Search for the cell housing the specified text and yield its (x, y) center coordinate. 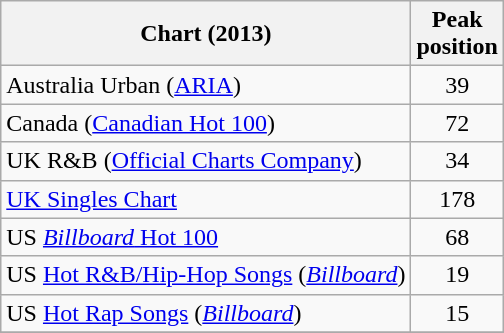
US Hot R&B/Hip-Hop Songs (Billboard) (206, 275)
UK Singles Chart (206, 199)
US Hot Rap Songs (Billboard) (206, 313)
UK R&B (Official Charts Company) (206, 161)
Canada (Canadian Hot 100) (206, 123)
19 (457, 275)
39 (457, 85)
34 (457, 161)
15 (457, 313)
178 (457, 199)
68 (457, 237)
Peakposition (457, 34)
Australia Urban (ARIA) (206, 85)
72 (457, 123)
Chart (2013) (206, 34)
US Billboard Hot 100 (206, 237)
